From the cell containing the given text, extract its center point as [x, y] coordinate. 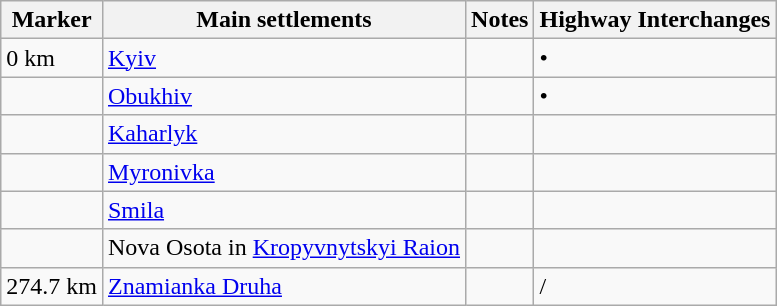
Smila [284, 210]
Obukhiv [284, 96]
Main settlements [284, 20]
Nova Osota in Kropyvnytskyi Raion [284, 248]
0 km [52, 58]
274.7 km [52, 286]
Kyiv [284, 58]
/ [655, 286]
Highway Interchanges [655, 20]
Notes [500, 20]
Znamianka Druha [284, 286]
Marker [52, 20]
Kaharlyk [284, 134]
Myronivka [284, 172]
